Output the [x, y] coordinate of the center of the cell containing the given text.  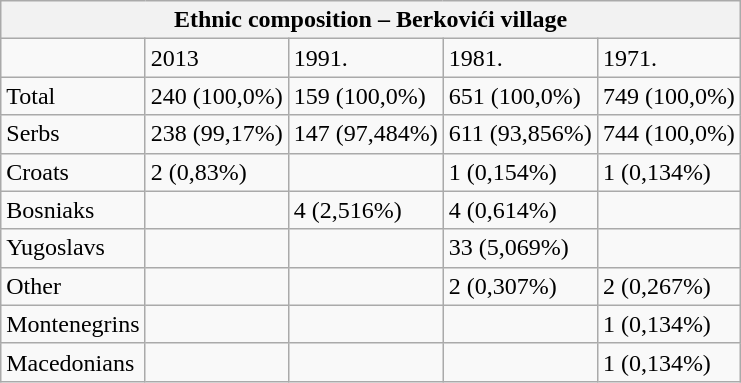
651 (100,0%) [520, 96]
4 (0,614%) [520, 210]
Ethnic composition – Berkovići village [371, 20]
33 (5,069%) [520, 248]
1981. [520, 58]
Serbs [73, 134]
2013 [216, 58]
238 (99,17%) [216, 134]
749 (100,0%) [668, 96]
744 (100,0%) [668, 134]
Total [73, 96]
Other [73, 286]
159 (100,0%) [366, 96]
147 (97,484%) [366, 134]
Croats [73, 172]
4 (2,516%) [366, 210]
240 (100,0%) [216, 96]
611 (93,856%) [520, 134]
Yugoslavs [73, 248]
Bosniaks [73, 210]
1971. [668, 58]
1991. [366, 58]
2 (0,307%) [520, 286]
Macedonians [73, 362]
Montenegrins [73, 324]
2 (0,267%) [668, 286]
2 (0,83%) [216, 172]
1 (0,154%) [520, 172]
